Locate the cell with the specified text and output its [X, Y] center coordinate. 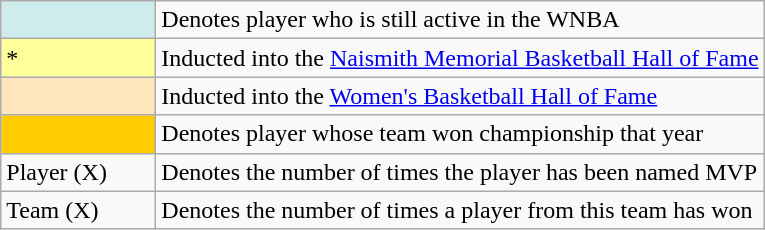
* [78, 58]
Denotes the number of times a player from this team has won [460, 210]
Inducted into the Women's Basketball Hall of Fame [460, 96]
Player (X) [78, 172]
Inducted into the Naismith Memorial Basketball Hall of Fame [460, 58]
Team (X) [78, 210]
Denotes player whose team won championship that year [460, 134]
Denotes player who is still active in the WNBA [460, 20]
Denotes the number of times the player has been named MVP [460, 172]
